Provide the [x, y] coordinate of the cell's center where the given text is located.  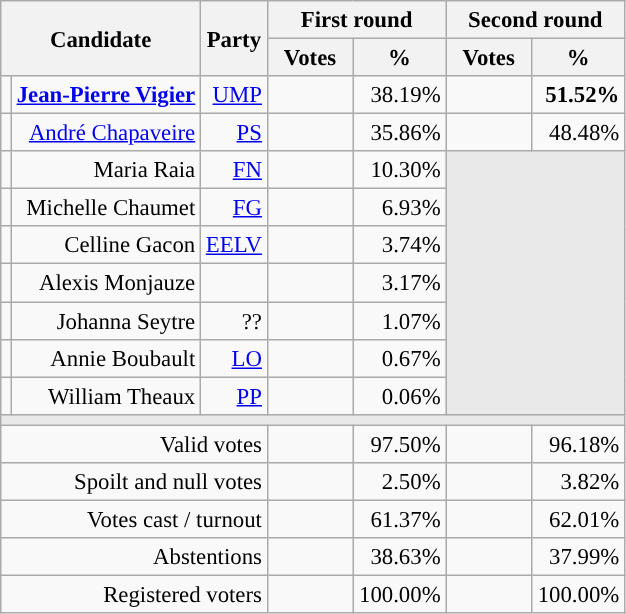
Michelle Chaumet [106, 208]
Alexis Monjauze [106, 283]
97.50% [400, 444]
EELV [234, 245]
André Chapaveire [106, 133]
96.18% [578, 444]
Johanna Seytre [106, 321]
UMP [234, 95]
3.74% [400, 245]
Jean-Pierre Vigier [106, 95]
1.07% [400, 321]
Abstentions [134, 557]
Votes cast / turnout [134, 519]
62.01% [578, 519]
PS [234, 133]
0.06% [400, 396]
FN [234, 170]
Celline Gacon [106, 245]
Annie Boubault [106, 358]
0.67% [400, 358]
LO [234, 358]
?? [234, 321]
Party [234, 38]
3.82% [578, 482]
38.63% [400, 557]
3.17% [400, 283]
Second round [536, 20]
First round [356, 20]
PP [234, 396]
Candidate [101, 38]
William Theaux [106, 396]
38.19% [400, 95]
Spoilt and null votes [134, 482]
Maria Raia [106, 170]
35.86% [400, 133]
6.93% [400, 208]
10.30% [400, 170]
Valid votes [134, 444]
Registered voters [134, 594]
FG [234, 208]
51.52% [578, 95]
2.50% [400, 482]
48.48% [578, 133]
61.37% [400, 519]
37.99% [578, 557]
